Detect which cell encompasses the target text, then output its (x, y) center coordinate. 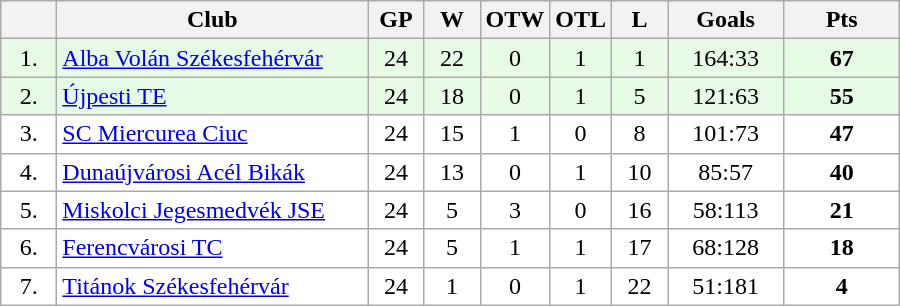
4 (842, 286)
164:33 (726, 58)
SC Miercurea Ciuc (212, 134)
10 (640, 172)
Alba Volán Székesfehérvár (212, 58)
67 (842, 58)
101:73 (726, 134)
51:181 (726, 286)
Titánok Székesfehérvár (212, 286)
121:63 (726, 96)
Pts (842, 20)
17 (640, 248)
68:128 (726, 248)
40 (842, 172)
7. (29, 286)
W (452, 20)
3 (515, 210)
L (640, 20)
8 (640, 134)
5. (29, 210)
21 (842, 210)
GP (396, 20)
Miskolci Jegesmedvék JSE (212, 210)
2. (29, 96)
Dunaújvárosi Acél Bikák (212, 172)
55 (842, 96)
3. (29, 134)
6. (29, 248)
58:113 (726, 210)
Goals (726, 20)
Club (212, 20)
16 (640, 210)
13 (452, 172)
15 (452, 134)
OTW (515, 20)
OTL (581, 20)
Újpesti TE (212, 96)
4. (29, 172)
1. (29, 58)
Ferencvárosi TC (212, 248)
47 (842, 134)
85:57 (726, 172)
